Output the [x, y] coordinate of the center of the cell containing the given text.  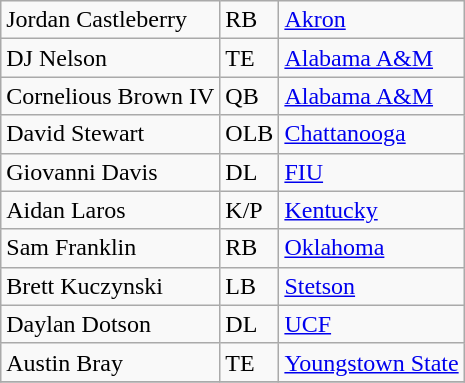
Daylan Dotson [110, 324]
UCF [372, 324]
Jordan Castleberry [110, 20]
Brett Kuczynski [110, 286]
Akron [372, 20]
Austin Bray [110, 362]
Youngstown State [372, 362]
Aidan Laros [110, 210]
Cornelious Brown IV [110, 96]
Giovanni Davis [110, 172]
OLB [250, 134]
QB [250, 96]
David Stewart [110, 134]
LB [250, 286]
Oklahoma [372, 248]
Sam Franklin [110, 248]
Chattanooga [372, 134]
DJ Nelson [110, 58]
Stetson [372, 286]
K/P [250, 210]
Kentucky [372, 210]
FIU [372, 172]
